Search for the cell housing the specified text and yield its [x, y] center coordinate. 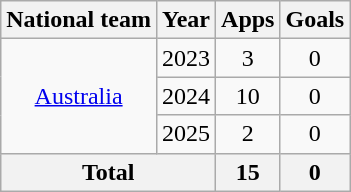
15 [248, 172]
2023 [186, 58]
3 [248, 58]
10 [248, 96]
Australia [79, 96]
2025 [186, 134]
Total [108, 172]
Apps [248, 20]
National team [79, 20]
2024 [186, 96]
2 [248, 134]
Goals [315, 20]
Year [186, 20]
